From the cell containing the given text, extract its center point as (x, y) coordinate. 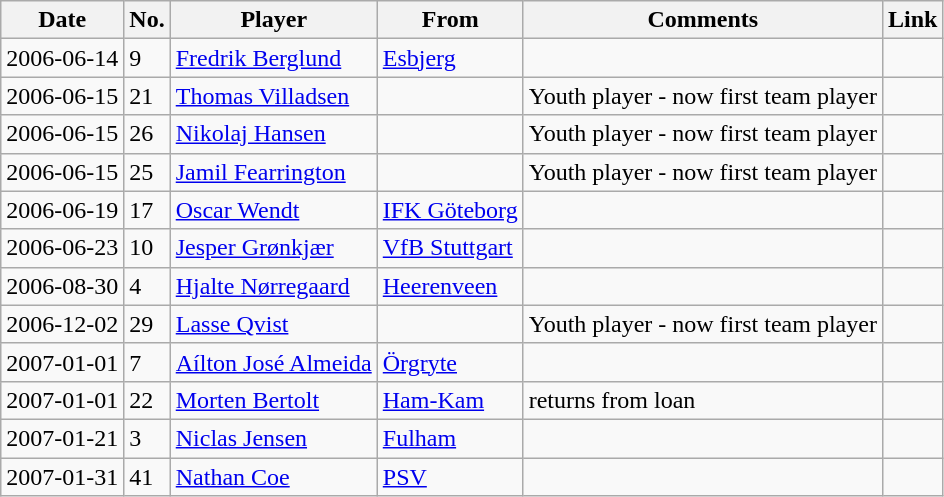
Ham-Kam (450, 400)
Nathan Coe (274, 477)
21 (147, 96)
Morten Bertolt (274, 400)
7 (147, 362)
25 (147, 172)
No. (147, 20)
Lasse Qvist (274, 324)
Thomas Villadsen (274, 96)
VfB Stuttgart (450, 248)
Örgryte (450, 362)
Player (274, 20)
Aílton José Almeida (274, 362)
Jamil Fearrington (274, 172)
Niclas Jensen (274, 438)
2006-08-30 (62, 286)
From (450, 20)
2006-06-19 (62, 210)
2006-06-23 (62, 248)
PSV (450, 477)
9 (147, 58)
22 (147, 400)
2006-12-02 (62, 324)
Fredrik Berglund (274, 58)
10 (147, 248)
29 (147, 324)
Oscar Wendt (274, 210)
2007-01-31 (62, 477)
Nikolaj Hansen (274, 134)
26 (147, 134)
41 (147, 477)
Jesper Grønkjær (274, 248)
17 (147, 210)
2006-06-14 (62, 58)
Fulham (450, 438)
2007-01-21 (62, 438)
IFK Göteborg (450, 210)
Date (62, 20)
Link (912, 20)
4 (147, 286)
returns from loan (702, 400)
3 (147, 438)
Heerenveen (450, 286)
Esbjerg (450, 58)
Hjalte Nørregaard (274, 286)
Comments (702, 20)
